Locate the cell with the specified text and output its [x, y] center coordinate. 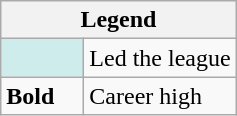
Career high [160, 96]
Bold [42, 96]
Legend [118, 20]
Led the league [160, 58]
